For the text-containing cell, return its midpoint in [x, y] coordinate format. 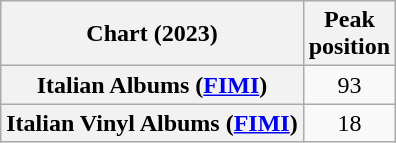
Italian Albums (FIMI) [152, 85]
Italian Vinyl Albums (FIMI) [152, 123]
Peakposition [349, 34]
93 [349, 85]
18 [349, 123]
Chart (2023) [152, 34]
